Detect which cell encompasses the target text, then output its (x, y) center coordinate. 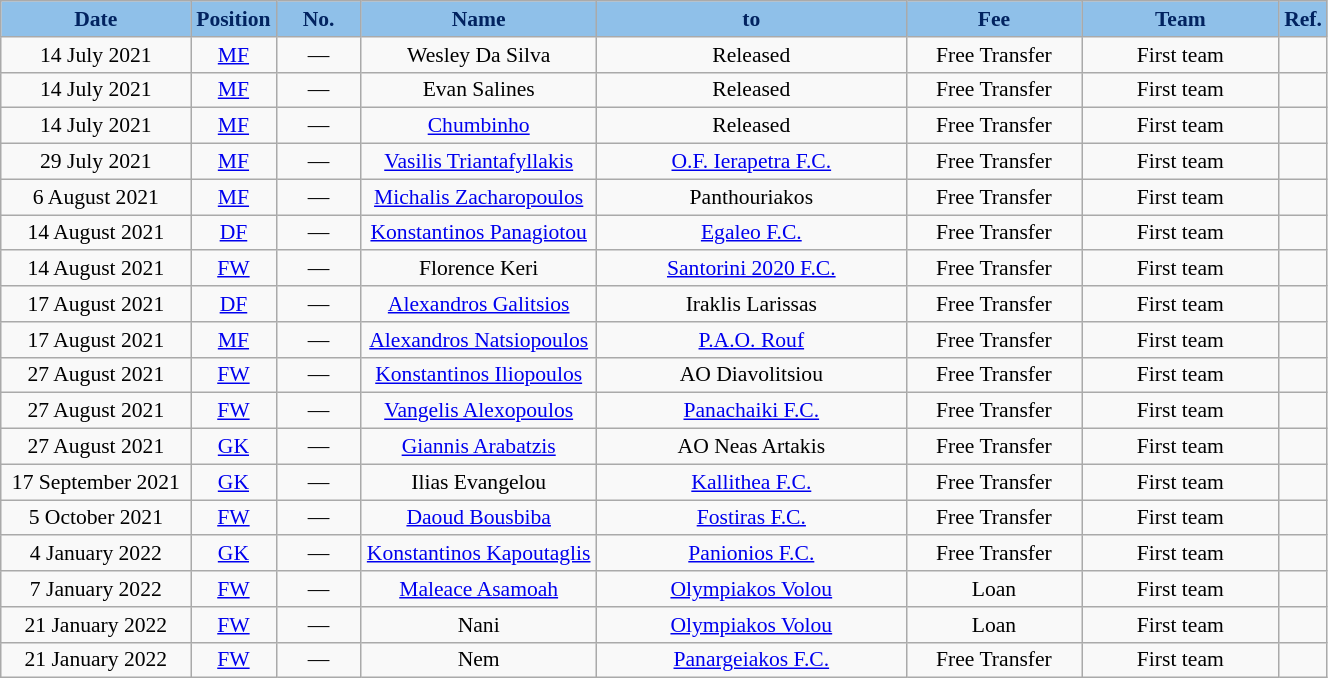
No. (318, 19)
Egaleo F.C. (751, 233)
Date (96, 19)
Michalis Zacharopoulos (478, 197)
Position (234, 19)
29 July 2021 (96, 162)
6 August 2021 (96, 197)
O.F. Ierapetra F.C. (751, 162)
Wesley Da Silva (478, 55)
Panthouriakos (751, 197)
Panargeiakos F.C. (751, 660)
Fee (994, 19)
17 September 2021 (96, 482)
Ilias Evangelou (478, 482)
Konstantinos Kapoutaglis (478, 554)
7 January 2022 (96, 589)
Nem (478, 660)
Panionios F.C. (751, 554)
Chumbinho (478, 126)
P.A.O. Rouf (751, 340)
Daoud Bousbiba (478, 518)
Nani (478, 625)
4 January 2022 (96, 554)
Fostiras F.C. (751, 518)
Konstantinos Panagiotou (478, 233)
Name (478, 19)
Santorini 2020 F.C. (751, 269)
Iraklis Larissas (751, 304)
Florence Keri (478, 269)
Maleace Asamoah (478, 589)
Alexandros Natsiopoulos (478, 340)
Konstantinos Iliopoulos (478, 375)
Team (1181, 19)
Vasilis Triantafyllakis (478, 162)
Kallithea F.C. (751, 482)
5 October 2021 (96, 518)
Vangelis Alexopoulos (478, 411)
Ref. (1303, 19)
Alexandros Galitsios (478, 304)
AO Diavolitsiou (751, 375)
AO Neas Artakis (751, 447)
to (751, 19)
Giannis Arabatzis (478, 447)
Evan Salines (478, 90)
Panachaiki F.C. (751, 411)
